Find where the given text appears and provide that cell's center as [x, y] coordinate. 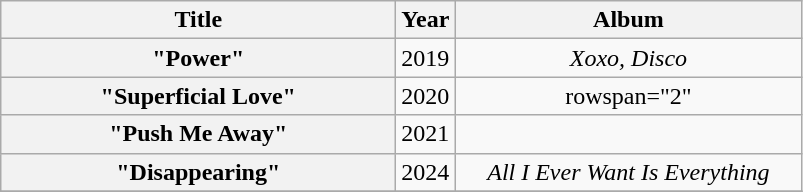
All I Ever Want Is Everything [628, 172]
"Push Me Away" [198, 134]
2019 [426, 58]
"Disappearing" [198, 172]
"Power" [198, 58]
Xoxo, Disco [628, 58]
Year [426, 20]
"Superficial Love" [198, 96]
Title [198, 20]
2024 [426, 172]
2020 [426, 96]
rowspan="2" [628, 96]
Album [628, 20]
2021 [426, 134]
